Capture the cell that displays the provided text and extract its [x, y] central coordinate. 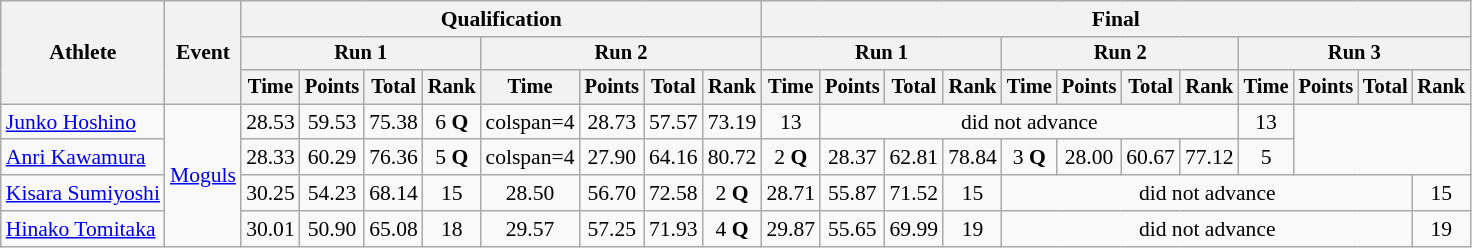
29.87 [790, 229]
71.93 [674, 229]
Anri Kawamura [83, 158]
30.01 [270, 229]
Run 3 [1354, 54]
75.38 [394, 122]
56.70 [612, 193]
5 Q [452, 158]
28.71 [790, 193]
57.25 [612, 229]
57.57 [674, 122]
77.12 [1210, 158]
28.73 [612, 122]
5 [1266, 158]
4 Q [732, 229]
72.58 [674, 193]
60.67 [1150, 158]
69.99 [914, 229]
Qualification [501, 19]
28.00 [1089, 158]
78.84 [972, 158]
Junko Hoshino [83, 122]
28.37 [852, 158]
50.90 [332, 229]
Athlete [83, 52]
Event [203, 52]
28.53 [270, 122]
27.90 [612, 158]
30.25 [270, 193]
Final [1116, 19]
68.14 [394, 193]
28.33 [270, 158]
76.36 [394, 158]
6 Q [452, 122]
55.87 [852, 193]
28.50 [530, 193]
73.19 [732, 122]
80.72 [732, 158]
55.65 [852, 229]
71.52 [914, 193]
65.08 [394, 229]
Hinako Tomitaka [83, 229]
Moguls [203, 175]
62.81 [914, 158]
64.16 [674, 158]
60.29 [332, 158]
3 Q [1030, 158]
59.53 [332, 122]
18 [452, 229]
54.23 [332, 193]
Kisara Sumiyoshi [83, 193]
29.57 [530, 229]
